Output the (X, Y) coordinate of the center of the cell containing the given text.  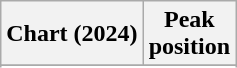
Peakposition (189, 34)
Chart (2024) (72, 34)
